Return the [X, Y] coordinate for the center point of the cell that contains the specified text.  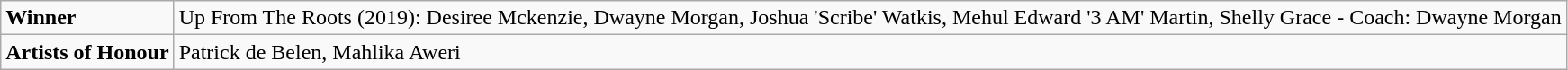
Patrick de Belen, Mahlika Aweri [870, 52]
Up From The Roots (2019): Desiree Mckenzie, Dwayne Morgan, Joshua 'Scribe' Watkis, Mehul Edward '3 AM' Martin, Shelly Grace - Coach: Dwayne Morgan [870, 18]
Winner [87, 18]
Artists of Honour [87, 52]
